Return the [x, y] coordinate for the center point of the cell that contains the specified text.  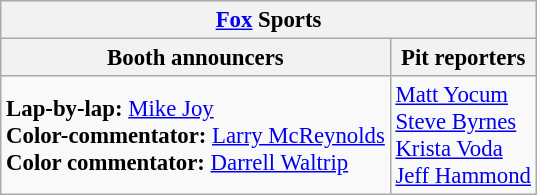
Fox Sports [269, 20]
Lap-by-lap: Mike JoyColor-commentator: Larry McReynoldsColor commentator: Darrell Waltrip [196, 136]
Matt YocumSteve ByrnesKrista VodaJeff Hammond [463, 136]
Booth announcers [196, 58]
Pit reporters [463, 58]
